Capture the cell that displays the provided text and extract its (X, Y) central coordinate. 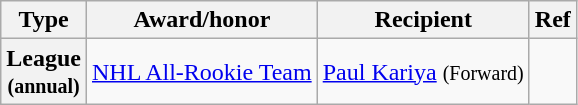
NHL All-Rookie Team (202, 72)
Recipient (423, 20)
Ref (552, 20)
Type (44, 20)
Paul Kariya (Forward) (423, 72)
Award/honor (202, 20)
League(annual) (44, 72)
